Locate the cell with the specified text and output its [X, Y] center coordinate. 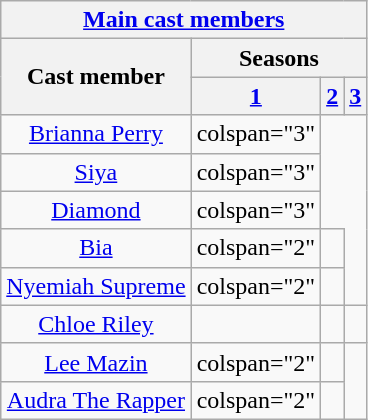
Cast member [96, 77]
Siya [96, 172]
1 [256, 96]
3 [356, 96]
Main cast members [184, 20]
Diamond [96, 210]
2 [332, 96]
Nyemiah Supreme [96, 286]
Bia [96, 248]
Lee Mazin [96, 362]
Seasons [279, 58]
Brianna Perry [96, 134]
Audra The Rapper [96, 400]
Chloe Riley [96, 324]
